Scan for the cell matching the given text and deliver its [x, y] coordinate at center. 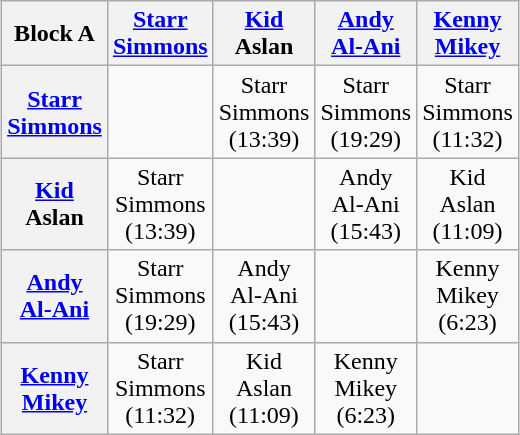
Block A [55, 34]
